For the text-containing cell, return its midpoint in [x, y] coordinate format. 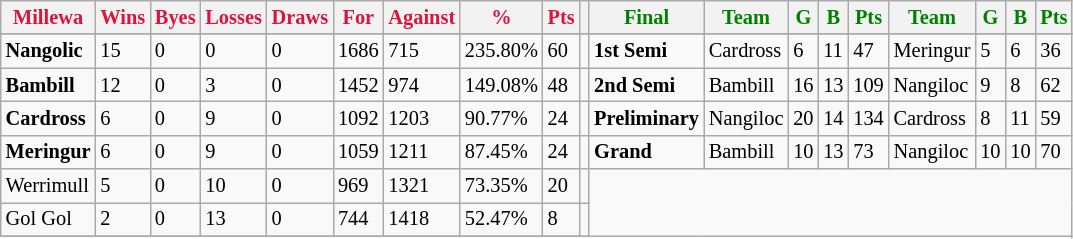
% [502, 17]
Wins [122, 17]
47 [868, 51]
Preliminary [646, 118]
1686 [358, 51]
149.08% [502, 85]
Nangolic [48, 51]
60 [562, 51]
235.80% [502, 51]
1203 [422, 118]
12 [122, 85]
Millewa [48, 17]
974 [422, 85]
Gol Gol [48, 219]
73.35% [502, 186]
59 [1054, 118]
36 [1054, 51]
Byes [175, 17]
1st Semi [646, 51]
52.47% [502, 219]
15 [122, 51]
48 [562, 85]
73 [868, 152]
1211 [422, 152]
2nd Semi [646, 85]
1321 [422, 186]
70 [1054, 152]
Werrimull [48, 186]
1092 [358, 118]
Grand [646, 152]
969 [358, 186]
134 [868, 118]
Losses [233, 17]
For [358, 17]
2 [122, 219]
109 [868, 85]
1059 [358, 152]
1452 [358, 85]
Final [646, 17]
715 [422, 51]
Against [422, 17]
90.77% [502, 118]
87.45% [502, 152]
3 [233, 85]
1418 [422, 219]
16 [803, 85]
744 [358, 219]
Draws [300, 17]
14 [833, 118]
62 [1054, 85]
